Return [x, y] of the center of cell containing provided text 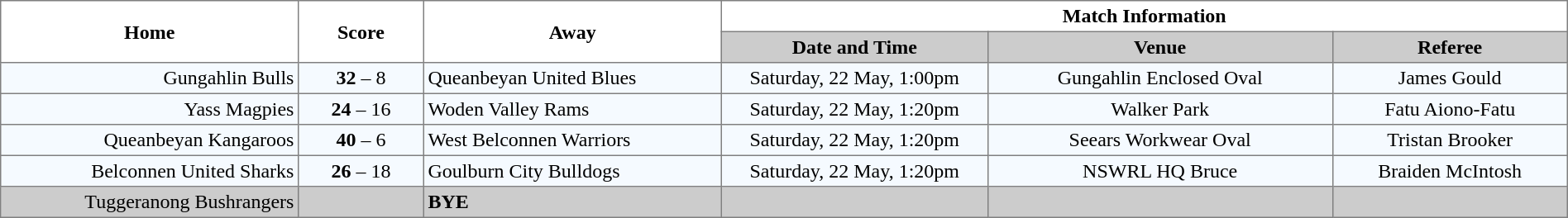
James Gould [1450, 78]
Tuggeranong Bushrangers [150, 202]
Saturday, 22 May, 1:00pm [854, 78]
Goulburn City Bulldogs [572, 171]
Venue [1159, 47]
Tristan Brooker [1450, 140]
Queanbeyan United Blues [572, 78]
NSWRL HQ Bruce [1159, 171]
Gungahlin Enclosed Oval [1159, 78]
BYE [572, 202]
Woden Valley Rams [572, 109]
Home [150, 31]
Referee [1450, 47]
Match Information [1145, 17]
Gungahlin Bulls [150, 78]
Queanbeyan Kangaroos [150, 140]
24 – 16 [361, 109]
40 – 6 [361, 140]
Seears Workwear Oval [1159, 140]
Walker Park [1159, 109]
Date and Time [854, 47]
West Belconnen Warriors [572, 140]
Fatu Aiono-Fatu [1450, 109]
Braiden McIntosh [1450, 171]
32 – 8 [361, 78]
Score [361, 31]
26 – 18 [361, 171]
Yass Magpies [150, 109]
Belconnen United Sharks [150, 171]
Away [572, 31]
